Identify which cell holds the provided text, then report its (x, y) central coordinate. 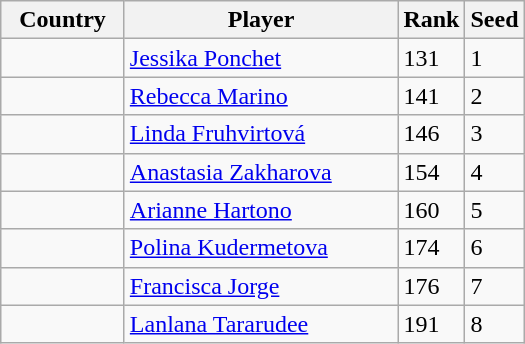
191 (432, 324)
6 (494, 248)
131 (432, 58)
Rank (432, 20)
8 (494, 324)
176 (432, 286)
154 (432, 172)
Linda Fruhvirtová (261, 134)
174 (432, 248)
4 (494, 172)
146 (432, 134)
Anastasia Zakharova (261, 172)
2 (494, 96)
1 (494, 58)
5 (494, 210)
Arianne Hartono (261, 210)
7 (494, 286)
Rebecca Marino (261, 96)
Polina Kudermetova (261, 248)
141 (432, 96)
Lanlana Tararudee (261, 324)
160 (432, 210)
3 (494, 134)
Francisca Jorge (261, 286)
Seed (494, 20)
Jessika Ponchet (261, 58)
Country (63, 20)
Player (261, 20)
